Pinpoint the cell where the given text exists, returning its [x, y] midpoint coordinate. 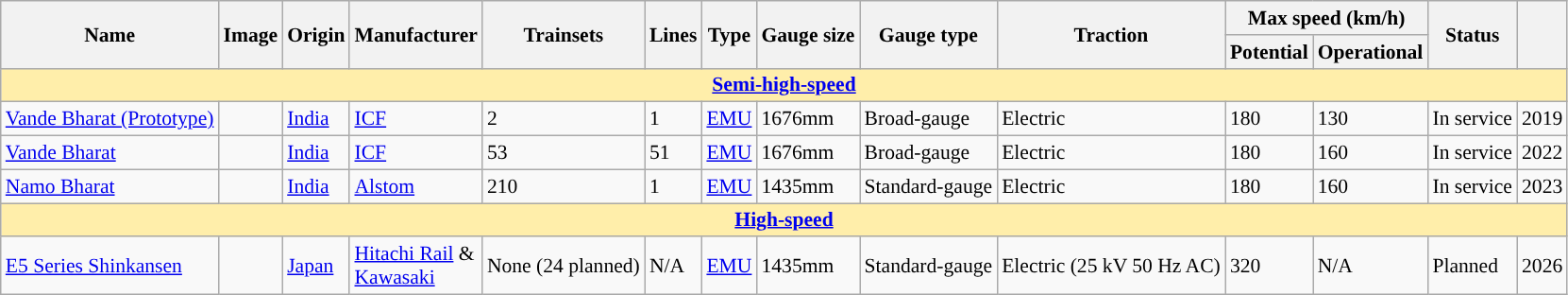
Status [1473, 34]
51 [674, 153]
2 [564, 119]
Trainsets [564, 34]
2019 [1543, 119]
210 [564, 186]
Electric (25 kV 50 Hz AC) [1111, 267]
Name [110, 34]
53 [564, 153]
Hitachi Rail &Kawasaki [415, 267]
2023 [1543, 186]
Gauge size [808, 34]
2022 [1543, 153]
Lines [674, 34]
Operational [1371, 52]
Traction [1111, 34]
Max speed (km/h) [1327, 18]
Japan [315, 267]
Semi-high-speed [784, 85]
Gauge type [929, 34]
2026 [1543, 267]
Potential [1269, 52]
130 [1371, 119]
E5 Series Shinkansen [110, 267]
Vande Bharat [110, 153]
320 [1269, 267]
Manufacturer [415, 34]
Type [729, 34]
Alstom [415, 186]
Vande Bharat (Prototype) [110, 119]
Planned [1473, 267]
None (24 planned) [564, 267]
Origin [315, 34]
Namo Bharat [110, 186]
High-speed [784, 220]
Image [250, 34]
